Provide the (x, y) coordinate of the cell's center where the given text is located.  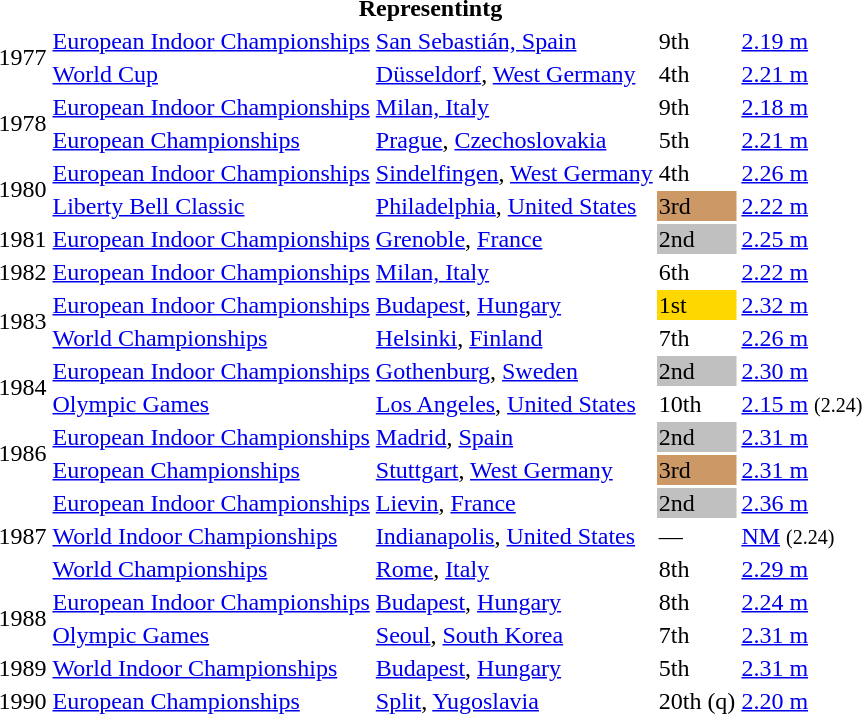
— (697, 536)
Gothenburg, Sweden (514, 371)
Liberty Bell Classic (211, 206)
10th (697, 404)
Indianapolis, United States (514, 536)
Stuttgart, West Germany (514, 470)
Grenoble, France (514, 239)
Lievin, France (514, 503)
Helsinki, Finland (514, 338)
6th (697, 272)
Prague, Czechoslovakia (514, 140)
Los Angeles, United States (514, 404)
World Cup (211, 74)
1st (697, 305)
Düsseldorf, West Germany (514, 74)
Sindelfingen, West Germany (514, 173)
Rome, Italy (514, 569)
Madrid, Spain (514, 437)
Seoul, South Korea (514, 635)
San Sebastián, Spain (514, 41)
Philadelphia, United States (514, 206)
